For the text-containing cell, return its midpoint in [x, y] coordinate format. 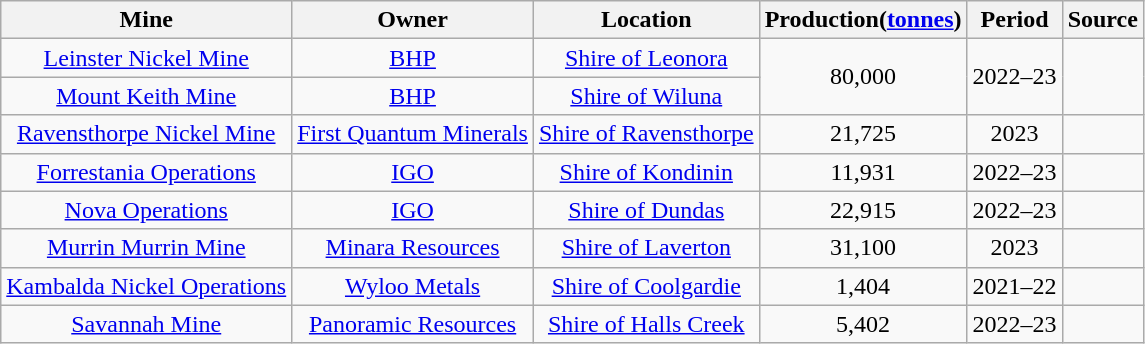
Savannah Mine [146, 324]
Kambalda Nickel Operations [146, 286]
Location [646, 20]
2021–22 [1014, 286]
31,100 [863, 248]
First Quantum Minerals [413, 134]
5,402 [863, 324]
Shire of Leonora [646, 58]
Source [1102, 20]
Murrin Murrin Mine [146, 248]
Ravensthorpe Nickel Mine [146, 134]
Mine [146, 20]
Owner [413, 20]
Wyloo Metals [413, 286]
Shire of Kondinin [646, 172]
Nova Operations [146, 210]
Period [1014, 20]
Production(tonnes) [863, 20]
22,915 [863, 210]
Shire of Dundas [646, 210]
Minara Resources [413, 248]
21,725 [863, 134]
Mount Keith Mine [146, 96]
Leinster Nickel Mine [146, 58]
11,931 [863, 172]
80,000 [863, 77]
Forrestania Operations [146, 172]
Shire of Coolgardie [646, 286]
Shire of Ravensthorpe [646, 134]
Shire of Wiluna [646, 96]
Shire of Halls Creek [646, 324]
Shire of Laverton [646, 248]
Panoramic Resources [413, 324]
1,404 [863, 286]
